Capture the cell that displays the provided text and extract its (X, Y) central coordinate. 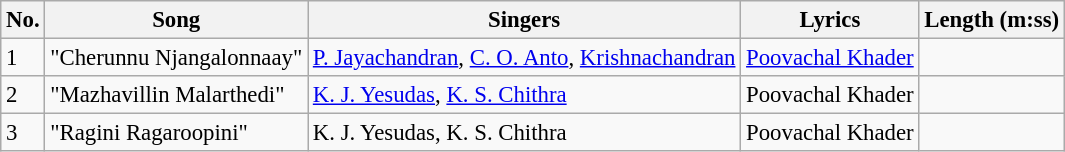
"Ragini Ragaroopini" (176, 133)
3 (23, 133)
Singers (524, 20)
"Mazhavillin Malarthedi" (176, 95)
1 (23, 58)
Lyrics (830, 20)
P. Jayachandran, C. O. Anto, Krishnachandran (524, 58)
Length (m:ss) (992, 20)
2 (23, 95)
"Cherunnu Njangalonnaay" (176, 58)
No. (23, 20)
Song (176, 20)
